Provide the (X, Y) coordinate of the cell's center where the given text is located.  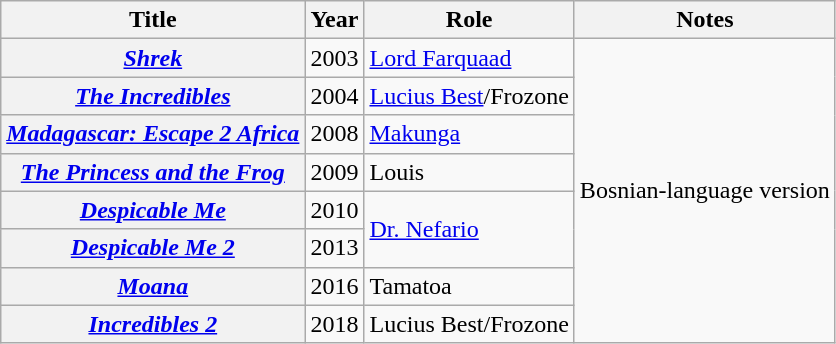
Year (334, 20)
2018 (334, 324)
Bosnian-language version (704, 191)
Despicable Me (153, 210)
2003 (334, 58)
Makunga (469, 134)
Role (469, 20)
Moana (153, 286)
2004 (334, 96)
Despicable Me 2 (153, 248)
Louis (469, 172)
The Princess and the Frog (153, 172)
Dr. Nefario (469, 229)
Shrek (153, 58)
Madagascar: Escape 2 Africa (153, 134)
Title (153, 20)
The Incredibles (153, 96)
Incredibles 2 (153, 324)
2013 (334, 248)
2009 (334, 172)
Lord Farquaad (469, 58)
2016 (334, 286)
Notes (704, 20)
2008 (334, 134)
2010 (334, 210)
Tamatoa (469, 286)
